Capture the cell that displays the provided text and extract its [x, y] central coordinate. 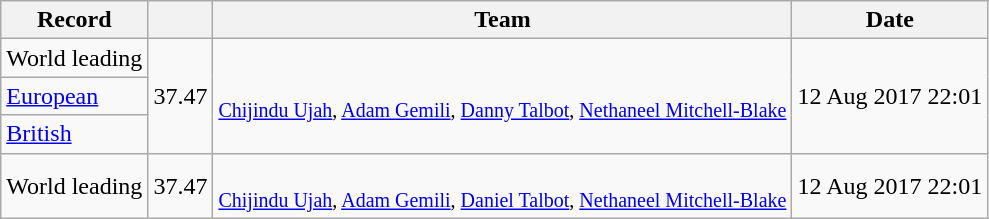
Date [890, 20]
Chijindu Ujah, Adam Gemili, Danny Talbot, Nethaneel Mitchell-Blake [502, 96]
Record [74, 20]
Team [502, 20]
Chijindu Ujah, Adam Gemili, Daniel Talbot, Nethaneel Mitchell-Blake [502, 186]
British [74, 134]
European [74, 96]
